From the cell containing the given text, extract its center point as (x, y) coordinate. 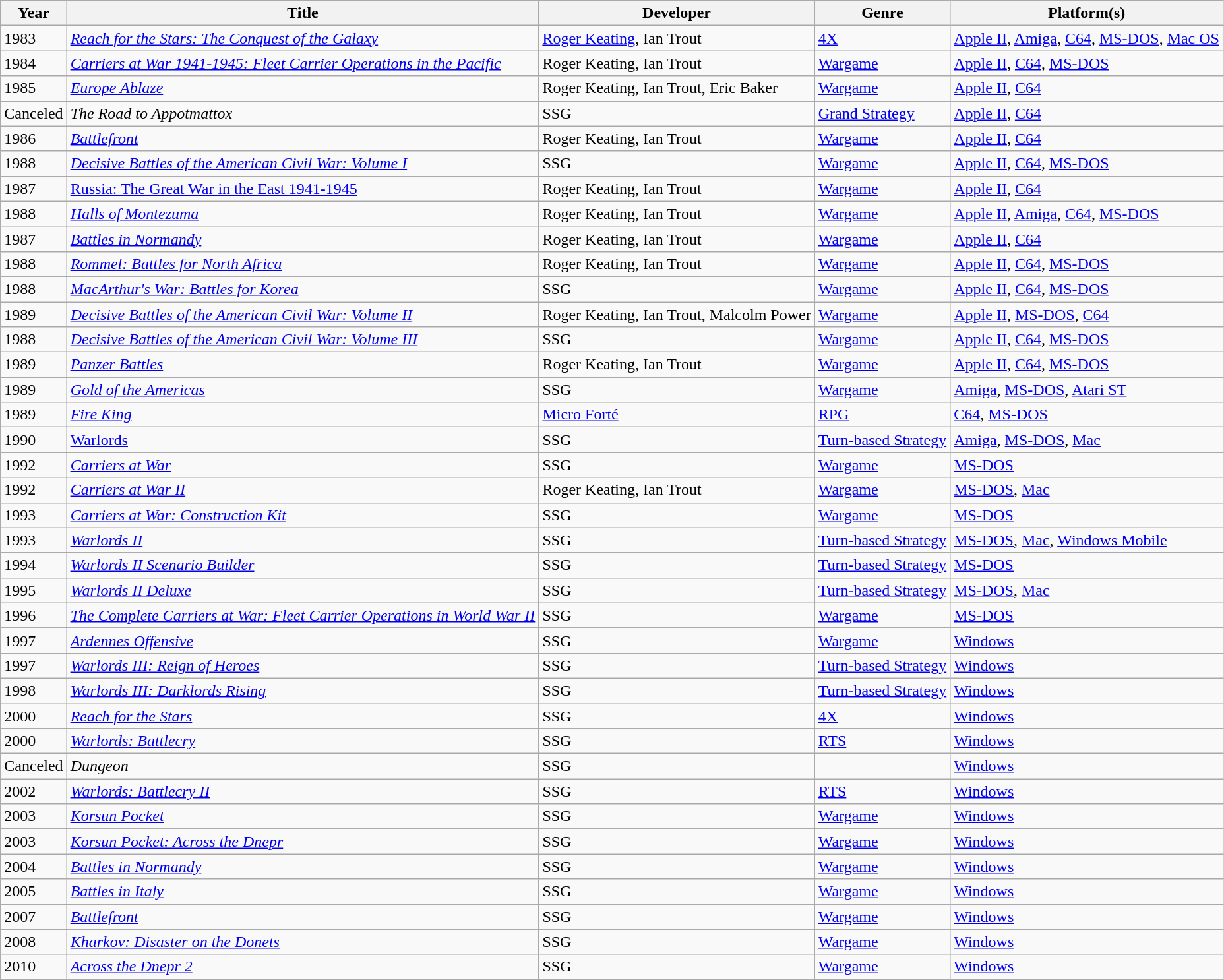
Carriers at War: Construction Kit (303, 515)
Apple II, Amiga, C64, MS-DOS, Mac OS (1087, 38)
Apple II, MS-DOS, C64 (1087, 315)
Korsun Pocket (303, 816)
Warlords: Battlecry II (303, 791)
Roger Keating, Ian Trout, Eric Baker (677, 88)
Panzer Battles (303, 365)
Roger Keating, Ian Trout, Malcolm Power (677, 315)
Gold of the Americas (303, 390)
Russia: The Great War in the East 1941-1945 (303, 189)
Micro Forté (677, 415)
Warlords III: Reign of Heroes (303, 665)
Reach for the Stars: The Conquest of the Galaxy (303, 38)
Amiga, MS-DOS, Mac (1087, 440)
Halls of Montezuma (303, 214)
1995 (34, 590)
Decisive Battles of the American Civil War: Volume III (303, 340)
1994 (34, 565)
Warlords II (303, 540)
The Complete Carriers at War: Fleet Carrier Operations in World War II (303, 615)
Dungeon (303, 766)
Reach for the Stars (303, 716)
Warlords (303, 440)
Warlords II Scenario Builder (303, 565)
C64, MS-DOS (1087, 415)
2002 (34, 791)
Across the Dnepr 2 (303, 967)
Carriers at War II (303, 490)
The Road to Appotmattox (303, 113)
2005 (34, 892)
Kharkov: Disaster on the Donets (303, 942)
1998 (34, 690)
Ardennes Offensive (303, 640)
1983 (34, 38)
1984 (34, 63)
1986 (34, 138)
1985 (34, 88)
Amiga, MS-DOS, Atari ST (1087, 390)
Carriers at War (303, 465)
2010 (34, 967)
Warlords III: Darklords Rising (303, 690)
Developer (677, 13)
2004 (34, 867)
Warlords II Deluxe (303, 590)
Decisive Battles of the American Civil War: Volume II (303, 315)
Decisive Battles of the American Civil War: Volume I (303, 164)
Platform(s) (1087, 13)
Carriers at War 1941-1945: Fleet Carrier Operations in the Pacific (303, 63)
2008 (34, 942)
Genre (882, 13)
Apple II, Amiga, C64, MS-DOS (1087, 214)
MS-DOS, Mac, Windows Mobile (1087, 540)
Europe Ablaze (303, 88)
Warlords: Battlecry (303, 741)
Korsun Pocket: Across the Dnepr (303, 842)
Battles in Italy (303, 892)
RPG (882, 415)
2007 (34, 917)
Rommel: Battles for North Africa (303, 264)
Fire King (303, 415)
Year (34, 13)
1990 (34, 440)
MacArthur's War: Battles for Korea (303, 289)
Title (303, 13)
Grand Strategy (882, 113)
1996 (34, 615)
